Output the [x, y] coordinate of the center of the cell containing the given text.  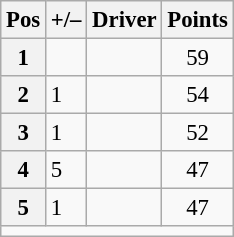
52 [198, 133]
59 [198, 58]
2 [24, 95]
Pos [24, 20]
+/– [66, 20]
Points [198, 20]
Driver [124, 20]
4 [24, 170]
54 [198, 95]
3 [24, 133]
